Determine the [x, y] coordinate at the center of the cell enclosing the given text.  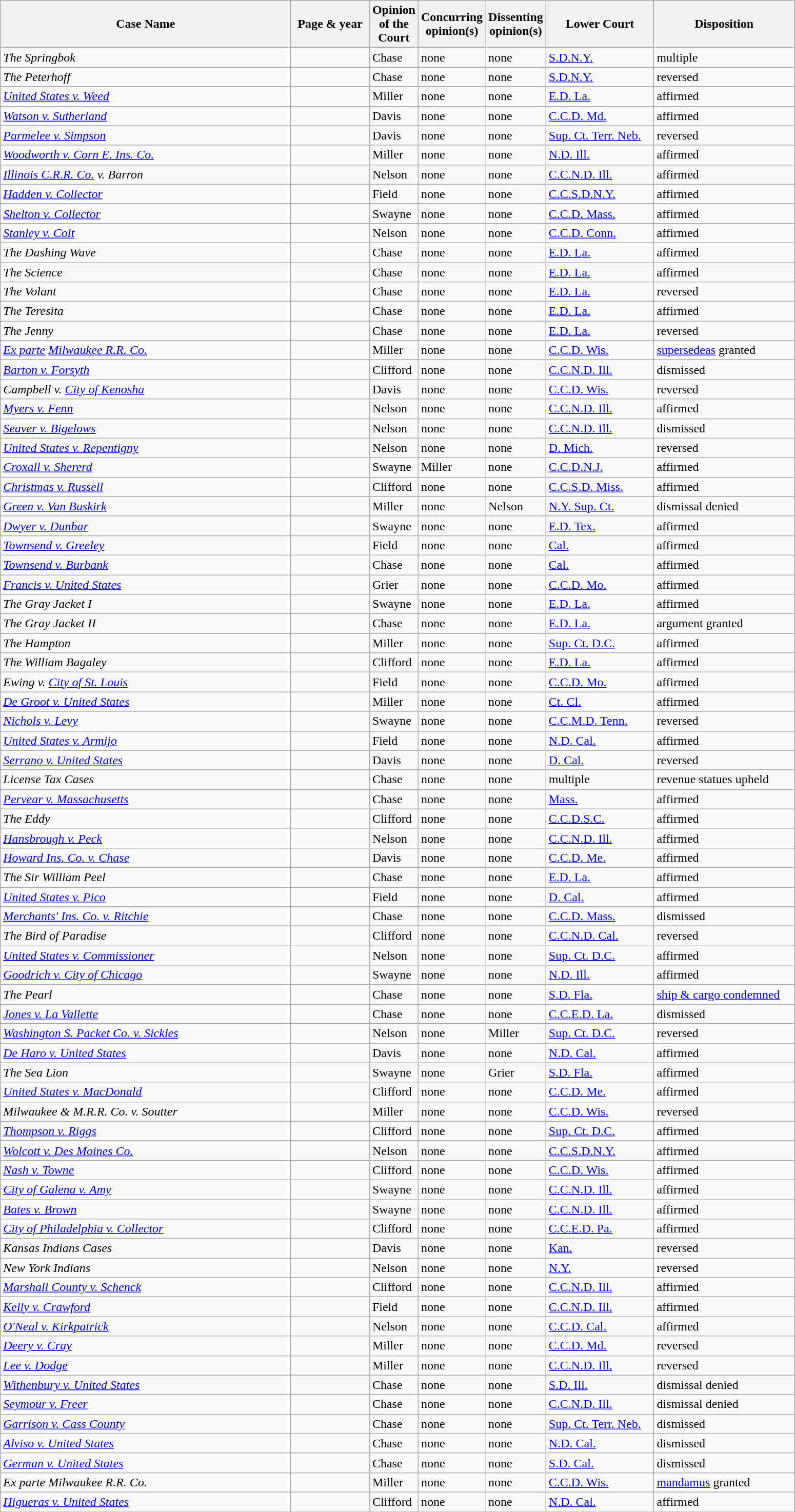
The Peterhoff [146, 77]
ship & cargo condemned [724, 994]
Dissenting opinion(s) [516, 24]
Dwyer v. Dunbar [146, 526]
Merchants' Ins. Co. v. Ritchie [146, 917]
C.C.D. Cal. [600, 1326]
Case Name [146, 24]
The Science [146, 272]
Disposition [724, 24]
Opinion of the Court [394, 24]
United States v. Armijo [146, 741]
Withenbury v. United States [146, 1385]
revenue statues upheld [724, 780]
C.C.S.D. Miss. [600, 487]
Parmelee v. Simpson [146, 135]
Shelton v. Collector [146, 213]
Barton v. Forsyth [146, 370]
C.C.D.S.C. [600, 819]
Kansas Indians Cases [146, 1248]
The Hampton [146, 643]
Wolcott v. Des Moines Co. [146, 1150]
New York Indians [146, 1268]
Green v. Van Buskirk [146, 506]
Marshall County v. Schenck [146, 1287]
Hansbrough v. Peck [146, 838]
Concurring opinion(s) [451, 24]
Howard Ins. Co. v. Chase [146, 858]
S.D. Ill. [600, 1385]
The Pearl [146, 994]
Deery v. Cray [146, 1346]
The Teresita [146, 311]
De Groot v. United States [146, 702]
The Sir William Peel [146, 877]
The Dashing Wave [146, 252]
C.C.D.N.J. [600, 467]
C.C.D. Conn. [600, 233]
Thompson v. Riggs [146, 1131]
Watson v. Sutherland [146, 116]
Washington S. Packet Co. v. Sickles [146, 1033]
Christmas v. Russell [146, 487]
Kelly v. Crawford [146, 1307]
Croxall v. Shererd [146, 467]
Higueras v. United States [146, 1502]
Nash v. Towne [146, 1170]
Townsend v. Greeley [146, 545]
Pervear v. Massachusetts [146, 799]
Seaver v. Bigelows [146, 428]
C.C.E.D. Pa. [600, 1229]
The Gray Jacket I [146, 604]
Bates v. Brown [146, 1209]
C.C.N.D. Cal. [600, 936]
Milwaukee & M.R.R. Co. v. Soutter [146, 1111]
The Sea Lion [146, 1072]
The Bird of Paradise [146, 936]
Ewing v. City of St. Louis [146, 682]
The Volant [146, 292]
United States v. MacDonald [146, 1092]
Myers v. Fenn [146, 409]
Ct. Cl. [600, 702]
Goodrich v. City of Chicago [146, 975]
Jones v. La Vallette [146, 1014]
N.Y. [600, 1268]
Garrison v. Cass County [146, 1424]
The Springbok [146, 57]
Lower Court [600, 24]
S.D. Cal. [600, 1463]
Serrano v. United States [146, 760]
United States v. Commissioner [146, 956]
United States v. Pico [146, 897]
D. Mich. [600, 448]
Illinois C.R.R. Co. v. Barron [146, 174]
De Haro v. United States [146, 1053]
O'Neal v. Kirkpatrick [146, 1326]
Page & year [330, 24]
United States v. Repentigny [146, 448]
C.C.E.D. La. [600, 1014]
The Gray Jacket II [146, 624]
Kan. [600, 1248]
Campbell v. City of Kenosha [146, 389]
The Jenny [146, 331]
Alviso v. United States [146, 1443]
Mass. [600, 799]
Lee v. Dodge [146, 1365]
C.C.M.D. Tenn. [600, 721]
City of Philadelphia v. Collector [146, 1229]
The Eddy [146, 819]
supersedeas granted [724, 350]
German v. United States [146, 1463]
Woodworth v. Corn E. Ins. Co. [146, 155]
License Tax Cases [146, 780]
argument granted [724, 624]
Hadden v. Collector [146, 194]
E.D. Tex. [600, 526]
mandamus granted [724, 1482]
United States v. Weed [146, 96]
N.Y. Sup. Ct. [600, 506]
The William Bagaley [146, 663]
City of Galena v. Amy [146, 1189]
Stanley v. Colt [146, 233]
Francis v. United States [146, 584]
Townsend v. Burbank [146, 565]
Seymour v. Freer [146, 1404]
Nichols v. Levy [146, 721]
